Determine the [x, y] coordinate at the center of the cell enclosing the given text.  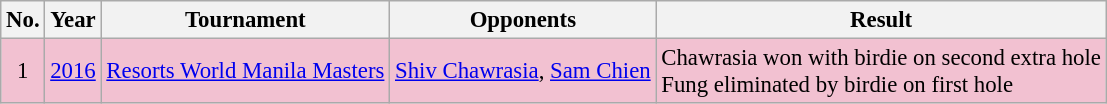
No. [23, 20]
Resorts World Manila Masters [246, 72]
Year [73, 20]
Result [881, 20]
2016 [73, 72]
1 [23, 72]
Chawrasia won with birdie on second extra holeFung eliminated by birdie on first hole [881, 72]
Opponents [523, 20]
Shiv Chawrasia, Sam Chien [523, 72]
Tournament [246, 20]
